For the text-containing cell, return its midpoint in (x, y) coordinate format. 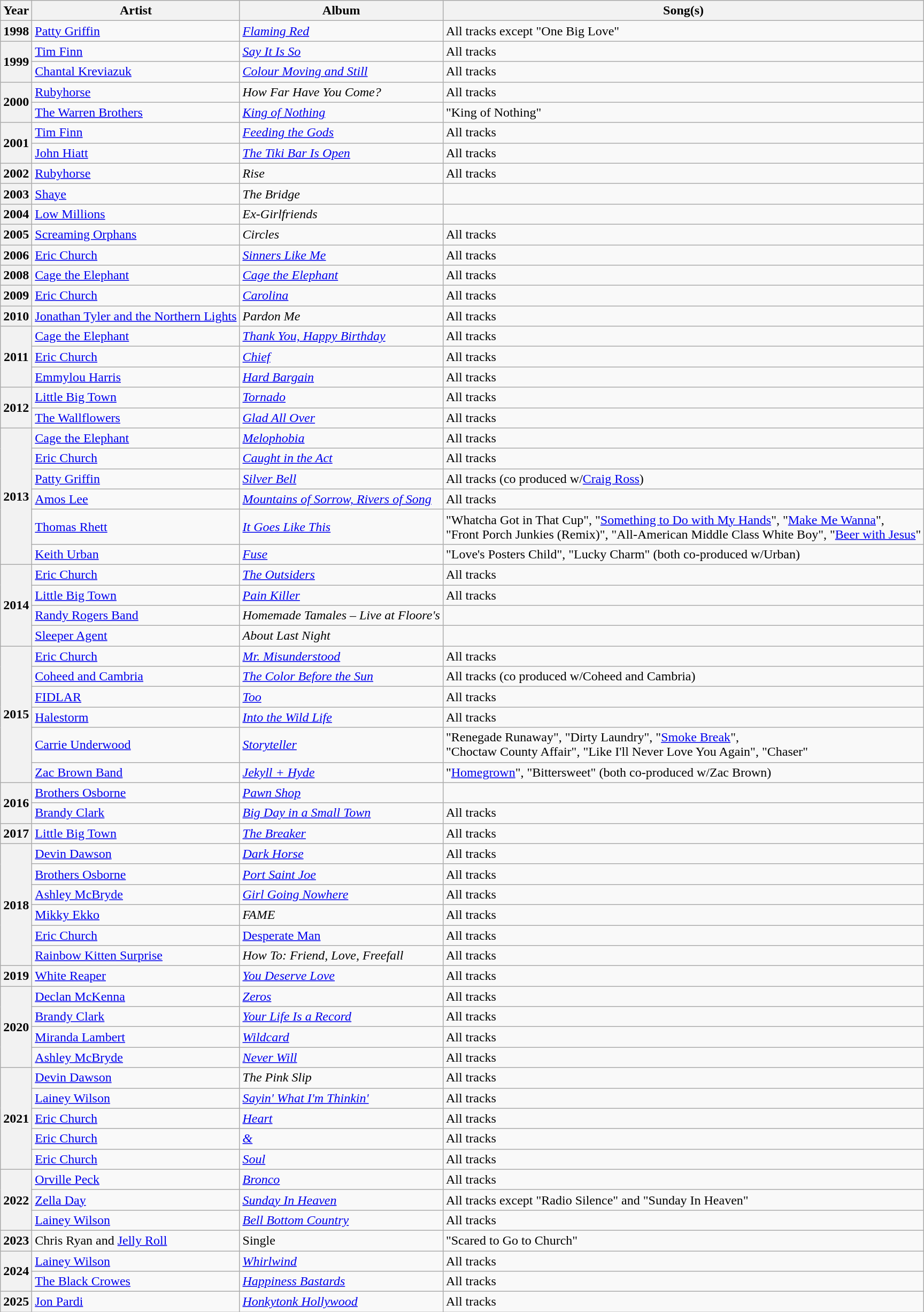
The Breaker (341, 833)
Feeding the Gods (341, 133)
& (341, 1139)
Hard Bargain (341, 377)
Zac Brown Band (136, 772)
Sinners Like Me (341, 255)
The Color Before the Sun (341, 677)
Silver Bell (341, 479)
Year (16, 11)
2025 (16, 1302)
Mikky Ekko (136, 915)
Jon Pardi (136, 1302)
2004 (16, 214)
Keith Urban (136, 554)
Soul (341, 1159)
Jonathan Tyler and the Northern Lights (136, 316)
Low Millions (136, 214)
How To: Friend, Love, Freefall (341, 956)
All tracks except "Radio Silence" and "Sunday In Heaven" (683, 1200)
Single (341, 1240)
"King of Nothing" (683, 112)
Zeros (341, 996)
You Deserve Love (341, 976)
2021 (16, 1118)
The Warren Brothers (136, 112)
Tornado (341, 397)
2008 (16, 275)
Carrie Underwood (136, 745)
Shaye (136, 194)
2002 (16, 173)
Screaming Orphans (136, 234)
The Outsiders (341, 574)
Pardon Me (341, 316)
How Far Have You Come? (341, 92)
2020 (16, 1027)
Mountains of Sorrow, Rivers of Song (341, 499)
Port Saint Joe (341, 874)
Chantal Kreviazuk (136, 72)
Desperate Man (341, 935)
White Reaper (136, 976)
2010 (16, 316)
1998 (16, 31)
Homemade Tamales – Live at Floore's (341, 616)
King of Nothing (341, 112)
Storyteller (341, 745)
Randy Rogers Band (136, 616)
Glad All Over (341, 418)
Dark Horse (341, 854)
The Tiki Bar Is Open (341, 153)
All tracks (co produced w/Coheed and Cambria) (683, 677)
2019 (16, 976)
Thank You, Happy Birthday (341, 336)
2014 (16, 605)
Miranda Lambert (136, 1037)
FIDLAR (136, 697)
Colour Moving and Still (341, 72)
Whirlwind (341, 1261)
"Scared to Go to Church" (683, 1240)
Sayin' What I'm Thinkin' (341, 1098)
2013 (16, 496)
2024 (16, 1271)
The Wallflowers (136, 418)
2023 (16, 1240)
2022 (16, 1200)
Girl Going Nowhere (341, 894)
All tracks except "One Big Love" (683, 31)
2011 (16, 357)
Coheed and Cambria (136, 677)
John Hiatt (136, 153)
Circles (341, 234)
Sleeper Agent (136, 636)
Say It Is So (341, 51)
1999 (16, 62)
2000 (16, 102)
It Goes Like This (341, 526)
Orville Peck (136, 1179)
Pawn Shop (341, 793)
Sunday In Heaven (341, 1200)
Too (341, 697)
Album (341, 11)
Bronco (341, 1179)
The Pink Slip (341, 1078)
Wildcard (341, 1037)
"Homegrown", "Bittersweet" (both co-produced w/Zac Brown) (683, 772)
Rainbow Kitten Surprise (136, 956)
Your Life Is a Record (341, 1017)
Melophobia (341, 438)
2016 (16, 803)
All tracks (co produced w/Craig Ross) (683, 479)
Amos Lee (136, 499)
Mr. Misunderstood (341, 656)
Happiness Bastards (341, 1282)
Rise (341, 173)
2017 (16, 833)
2015 (16, 715)
Artist (136, 11)
Fuse (341, 554)
"Love's Posters Child", "Lucky Charm" (both co-produced w/Urban) (683, 554)
Heart (341, 1118)
The Black Crowes (136, 1282)
Thomas Rhett (136, 526)
2006 (16, 255)
Carolina (341, 296)
Halestorm (136, 717)
Song(s) (683, 11)
The Bridge (341, 194)
Caught in the Act (341, 458)
Emmylou Harris (136, 377)
Jekyll + Hyde (341, 772)
About Last Night (341, 636)
Declan McKenna (136, 996)
Flaming Red (341, 31)
Never Will (341, 1057)
2001 (16, 143)
Chris Ryan and Jelly Roll (136, 1240)
Honkytonk Hollywood (341, 1302)
FAME (341, 915)
Pain Killer (341, 595)
"Renegade Runaway", "Dirty Laundry", "Smoke Break", "Choctaw County Affair", "Like I'll Never Love You Again", "Chaser" (683, 745)
2018 (16, 904)
Big Day in a Small Town (341, 813)
Chief (341, 357)
Bell Bottom Country (341, 1220)
2003 (16, 194)
Zella Day (136, 1200)
2005 (16, 234)
Ex-Girlfriends (341, 214)
2009 (16, 296)
Into the Wild Life (341, 717)
2012 (16, 408)
